From the cell containing the given text, extract its center point as (x, y) coordinate. 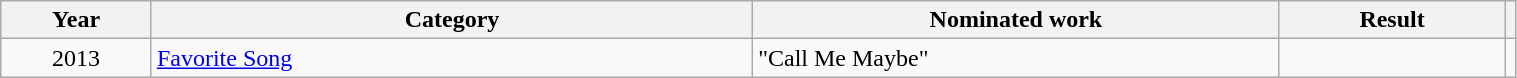
Result (1392, 20)
Year (76, 20)
2013 (76, 58)
Nominated work (1016, 20)
Category (452, 20)
"Call Me Maybe" (1016, 58)
Favorite Song (452, 58)
